Return the [X, Y] coordinate for the center point of the cell that contains the specified text.  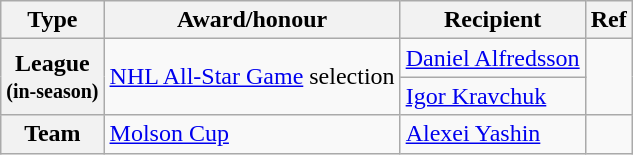
Recipient [492, 20]
NHL All-Star Game selection [252, 77]
Type [52, 20]
League(in-season) [52, 77]
Team [52, 134]
Igor Kravchuk [492, 96]
Award/honour [252, 20]
Alexei Yashin [492, 134]
Molson Cup [252, 134]
Ref [608, 20]
Daniel Alfredsson [492, 58]
